For the text-containing cell, return its midpoint in (x, y) coordinate format. 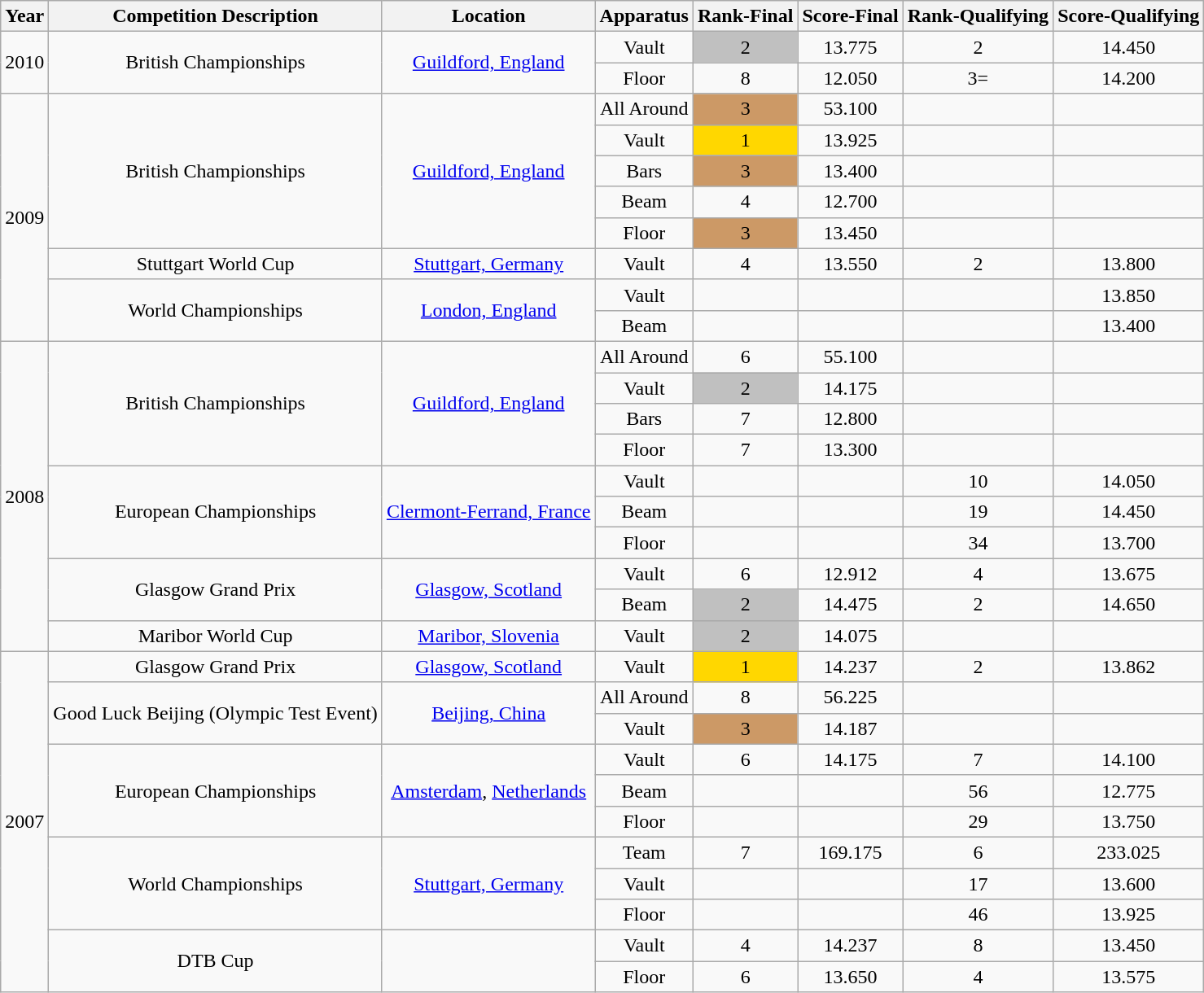
14.100 (1128, 759)
14.050 (1128, 481)
Stuttgart World Cup (216, 264)
12.775 (1128, 790)
13.850 (1128, 295)
13.700 (1128, 543)
Rank-Final (745, 16)
13.550 (850, 264)
169.175 (850, 852)
3= (978, 78)
Score-Qualifying (1128, 16)
233.025 (1128, 852)
13.800 (1128, 264)
55.100 (850, 357)
Location (488, 16)
Clermont-Ferrand, France (488, 512)
13.575 (1128, 977)
DTB Cup (216, 961)
12.912 (850, 574)
56 (978, 790)
14.075 (850, 636)
London, England (488, 310)
46 (978, 915)
Amsterdam, Netherlands (488, 790)
2009 (24, 217)
2008 (24, 496)
12.700 (850, 202)
12.050 (850, 78)
Maribor, Slovenia (488, 636)
12.800 (850, 419)
10 (978, 481)
34 (978, 543)
13.750 (1128, 821)
Beijing, China (488, 713)
13.600 (1128, 883)
Maribor World Cup (216, 636)
Good Luck Beijing (Olympic Test Event) (216, 713)
2010 (24, 63)
19 (978, 512)
Year (24, 16)
Team (644, 852)
Competition Description (216, 16)
13.862 (1128, 667)
29 (978, 821)
14.650 (1128, 605)
2007 (24, 822)
17 (978, 883)
53.100 (850, 109)
13.775 (850, 47)
13.650 (850, 977)
13.300 (850, 450)
Rank-Qualifying (978, 16)
14.475 (850, 605)
Apparatus (644, 16)
14.187 (850, 728)
56.225 (850, 698)
Score-Final (850, 16)
13.675 (1128, 574)
14.200 (1128, 78)
